Pinpoint the cell where the given text exists, returning its (x, y) midpoint coordinate. 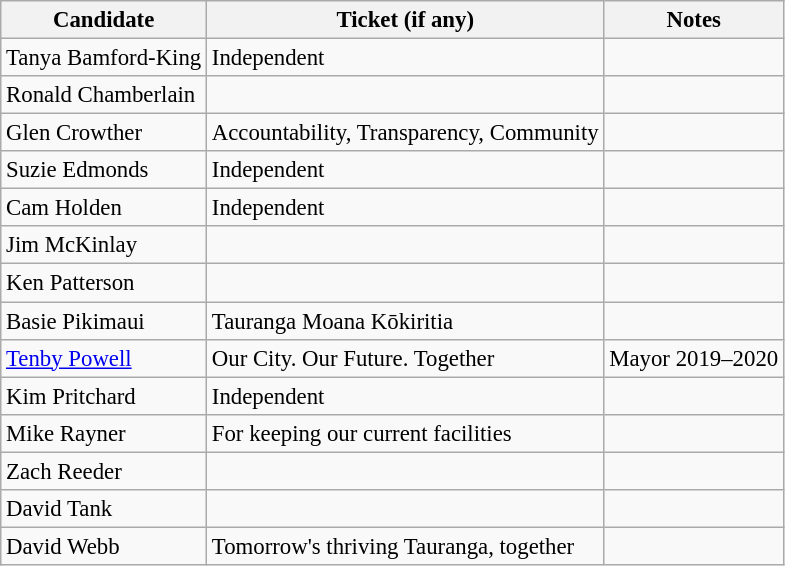
Zach Reeder (104, 471)
Notes (694, 20)
Tauranga Moana Kōkiritia (406, 321)
Jim McKinlay (104, 245)
David Webb (104, 546)
Ticket (if any) (406, 20)
Our City. Our Future. Together (406, 358)
Mike Rayner (104, 433)
Ken Patterson (104, 283)
Suzie Edmonds (104, 170)
Basie Pikimaui (104, 321)
Tanya Bamford-King (104, 58)
Kim Pritchard (104, 396)
David Tank (104, 509)
Candidate (104, 20)
For keeping our current facilities (406, 433)
Tenby Powell (104, 358)
Accountability, Transparency, Community (406, 133)
Ronald Chamberlain (104, 95)
Glen Crowther (104, 133)
Mayor 2019–2020 (694, 358)
Tomorrow's thriving Tauranga, together (406, 546)
Cam Holden (104, 208)
